Return (x, y) of the center of cell containing provided text 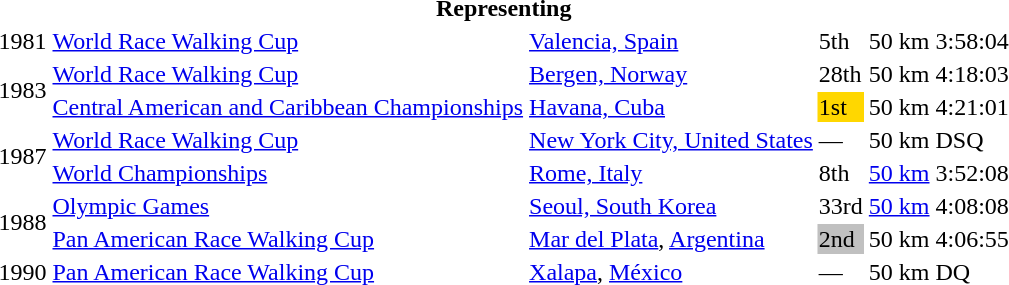
Seoul, South Korea (672, 206)
1st (840, 107)
New York City, United States (672, 140)
8th (840, 173)
Mar del Plata, Argentina (672, 239)
33rd (840, 206)
5th (840, 41)
Rome, Italy (672, 173)
World Championships (288, 173)
Central American and Caribbean Championships (288, 107)
Valencia, Spain (672, 41)
Pan American Race Walking Cup (288, 239)
Olympic Games (288, 206)
Havana, Cuba (672, 107)
— (840, 140)
28th (840, 74)
Bergen, Norway (672, 74)
2nd (840, 239)
